Return the (X, Y) coordinate for the center point of the cell that contains the specified text.  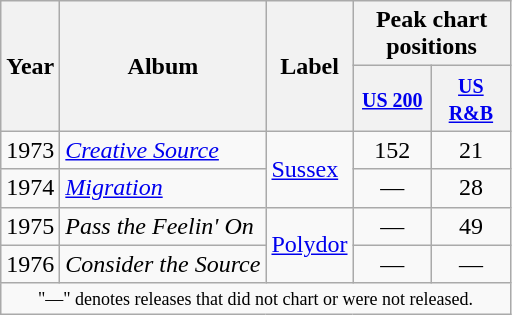
28 (472, 188)
1976 (30, 264)
Album (163, 66)
Consider the Source (163, 264)
Label (310, 66)
Year (30, 66)
1974 (30, 188)
Peak chart positions (432, 34)
1973 (30, 150)
Sussex (310, 169)
21 (472, 150)
"—" denotes releases that did not chart or were not released. (256, 298)
Creative Source (163, 150)
Polydor (310, 245)
1975 (30, 226)
49 (472, 226)
US R&B (472, 98)
152 (392, 150)
Migration (163, 188)
US 200 (392, 98)
Pass the Feelin' On (163, 226)
